Find where the given text appears and provide that cell's center as (x, y) coordinate. 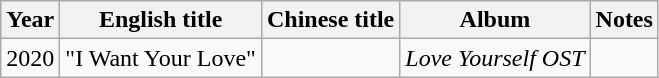
Notes (624, 20)
Album (495, 20)
2020 (30, 58)
Year (30, 20)
English title (161, 20)
"I Want Your Love" (161, 58)
Love Yourself OST (495, 58)
Chinese title (330, 20)
